Search for the cell housing the specified text and yield its (x, y) center coordinate. 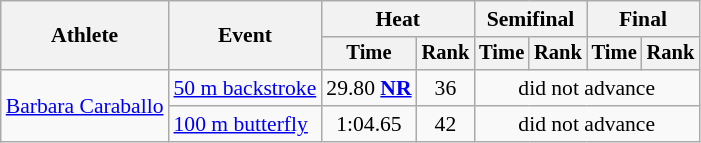
Heat (398, 19)
42 (446, 124)
1:04.65 (368, 124)
29.80 NR (368, 88)
Semifinal (530, 19)
Athlete (85, 36)
36 (446, 88)
Final (643, 19)
100 m butterfly (244, 124)
Event (244, 36)
Barbara Caraballo (85, 106)
50 m backstroke (244, 88)
